Extract the (x, y) coordinate from the center of the cell holding the provided text.  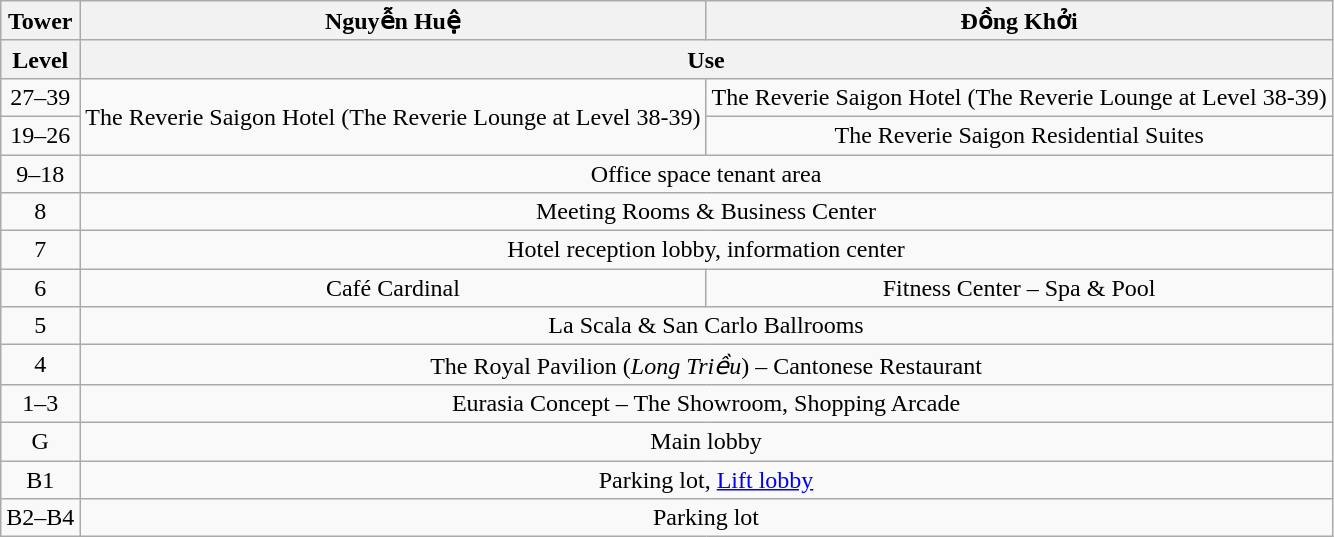
19–26 (40, 135)
Đồng Khởi (1019, 21)
Level (40, 59)
B1 (40, 479)
The Royal Pavilion (Long Triều) – Cantonese Restaurant (706, 365)
Main lobby (706, 441)
Office space tenant area (706, 173)
Fitness Center – Spa & Pool (1019, 288)
27–39 (40, 97)
1–3 (40, 403)
Hotel reception lobby, information center (706, 250)
The Reverie Saigon Residential Suites (1019, 135)
Tower (40, 21)
Café Cardinal (393, 288)
9–18 (40, 173)
Nguyễn Huệ (393, 21)
5 (40, 326)
La Scala & San Carlo Ballrooms (706, 326)
4 (40, 365)
6 (40, 288)
G (40, 441)
Meeting Rooms & Business Center (706, 212)
Use (706, 59)
8 (40, 212)
Parking lot (706, 518)
B2–B4 (40, 518)
Parking lot, Lift lobby (706, 479)
Eurasia Concept – The Showroom, Shopping Arcade (706, 403)
7 (40, 250)
